Scan for the cell matching the given text and deliver its [X, Y] coordinate at center. 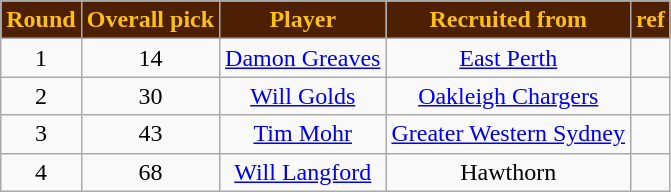
4 [41, 172]
Tim Mohr [303, 134]
14 [150, 58]
Will Golds [303, 96]
Greater Western Sydney [508, 134]
Recruited from [508, 20]
30 [150, 96]
1 [41, 58]
Oakleigh Chargers [508, 96]
43 [150, 134]
Round [41, 20]
Will Langford [303, 172]
2 [41, 96]
68 [150, 172]
Hawthorn [508, 172]
ref [651, 20]
Damon Greaves [303, 58]
East Perth [508, 58]
Overall pick [150, 20]
Player [303, 20]
3 [41, 134]
